Locate the cell with the specified text and output its (x, y) center coordinate. 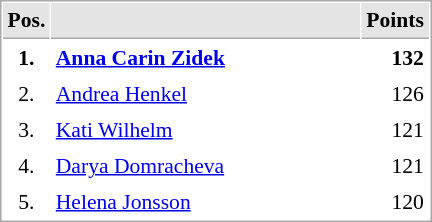
5. (26, 201)
3. (26, 129)
Andrea Henkel (206, 93)
120 (396, 201)
Helena Jonsson (206, 201)
2. (26, 93)
Darya Domracheva (206, 165)
132 (396, 57)
4. (26, 165)
Points (396, 21)
Kati Wilhelm (206, 129)
1. (26, 57)
Pos. (26, 21)
Anna Carin Zidek (206, 57)
126 (396, 93)
